Output the (X, Y) coordinate of the center of the cell containing the given text.  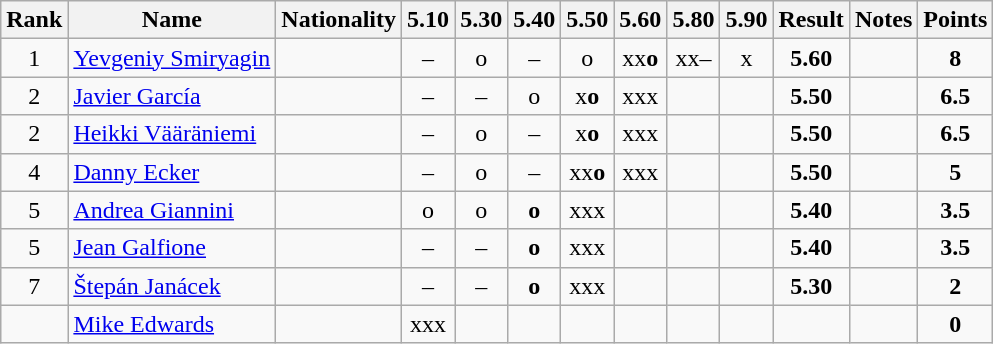
Name (172, 20)
Javier García (172, 96)
5.80 (694, 20)
Danny Ecker (172, 172)
Mike Edwards (172, 324)
7 (34, 286)
1 (34, 58)
Jean Galfione (172, 248)
Notes (883, 20)
xx– (694, 58)
5.90 (746, 20)
Result (811, 20)
5.10 (428, 20)
Points (956, 20)
Rank (34, 20)
Nationality (339, 20)
4 (34, 172)
Štepán Janácek (172, 286)
Andrea Giannini (172, 210)
8 (956, 58)
Heikki Vääräniemi (172, 134)
0 (956, 324)
Yevgeniy Smiryagin (172, 58)
x (746, 58)
